Find where the given text appears and provide that cell's center as (x, y) coordinate. 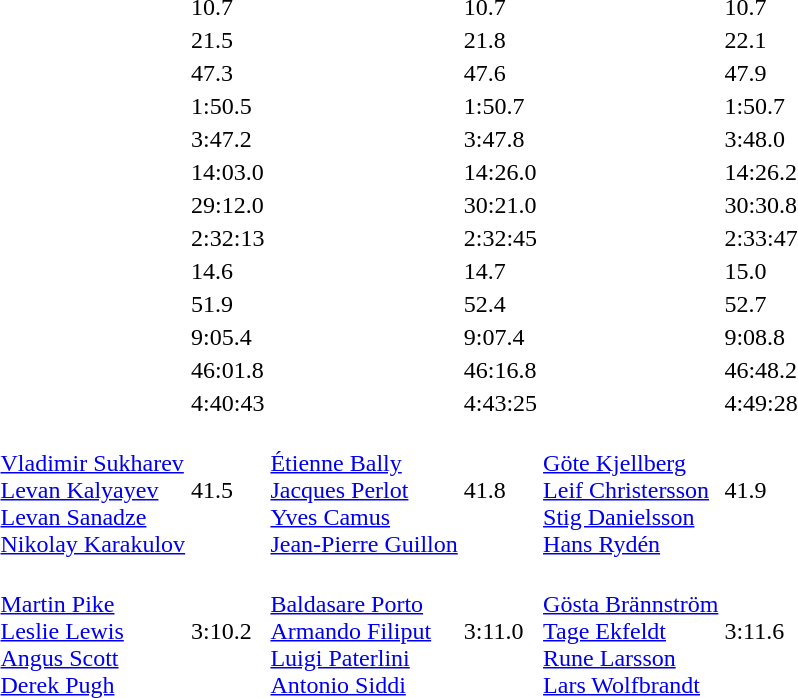
51.9 (228, 304)
21.5 (228, 40)
9:07.4 (500, 337)
41.5 (228, 490)
29:12.0 (228, 205)
47.6 (500, 73)
14.6 (228, 271)
14:26.0 (500, 172)
4:43:25 (500, 403)
1:50.5 (228, 106)
Göte KjellbergLeif ChristerssonStig DanielssonHans Rydén (631, 490)
3:47.8 (500, 139)
41.8 (500, 490)
52.4 (500, 304)
47.3 (228, 73)
46:16.8 (500, 370)
30:21.0 (500, 205)
2:32:13 (228, 238)
2:32:45 (500, 238)
14:03.0 (228, 172)
1:50.7 (500, 106)
14.7 (500, 271)
46:01.8 (228, 370)
9:05.4 (228, 337)
4:40:43 (228, 403)
21.8 (500, 40)
3:47.2 (228, 139)
Étienne BallyJacques PerlotYves CamusJean-Pierre Guillon (364, 490)
